Detect which cell encompasses the target text, then output its [x, y] center coordinate. 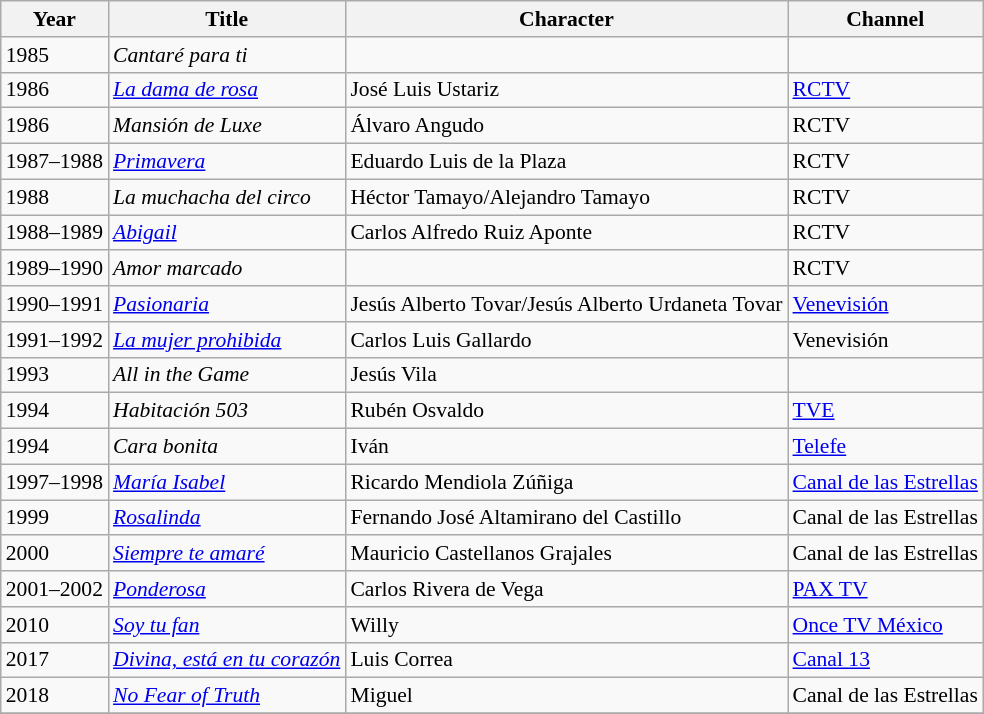
Carlos Rivera de Vega [566, 589]
1988 [54, 197]
Siempre te amaré [226, 554]
2000 [54, 554]
No Fear of Truth [226, 696]
Channel [886, 19]
Pasionaria [226, 304]
José Luis Ustariz [566, 90]
Iván [566, 447]
Miguel [566, 696]
La mujer prohibida [226, 340]
Mauricio Castellanos Grajales [566, 554]
Ricardo Mendiola Zúñiga [566, 482]
Eduardo Luis de la Plaza [566, 162]
Ponderosa [226, 589]
2018 [54, 696]
Amor marcado [226, 269]
2001–2002 [54, 589]
Title [226, 19]
La muchacha del circo [226, 197]
Character [566, 19]
Year [54, 19]
Habitación 503 [226, 411]
2010 [54, 625]
Cantaré para ti [226, 55]
Telefe [886, 447]
Cara bonita [226, 447]
1997–1998 [54, 482]
Rosalinda [226, 518]
1993 [54, 375]
Divina, está en tu corazón [226, 660]
Mansión de Luxe [226, 126]
All in the Game [226, 375]
Soy tu fan [226, 625]
2017 [54, 660]
1987–1988 [54, 162]
1988–1989 [54, 233]
1989–1990 [54, 269]
Primavera [226, 162]
Abigail [226, 233]
María Isabel [226, 482]
1999 [54, 518]
Once TV México [886, 625]
Willy [566, 625]
Canal 13 [886, 660]
Fernando José Altamirano del Castillo [566, 518]
Rubén Osvaldo [566, 411]
PAX TV [886, 589]
Álvaro Angudo [566, 126]
Luis Correa [566, 660]
Carlos Alfredo Ruiz Aponte [566, 233]
La dama de rosa [226, 90]
Jesús Alberto Tovar/Jesús Alberto Urdaneta Tovar [566, 304]
Carlos Luis Gallardo [566, 340]
Jesús Vila [566, 375]
1990–1991 [54, 304]
1991–1992 [54, 340]
1985 [54, 55]
TVE [886, 411]
Héctor Tamayo/Alejandro Tamayo [566, 197]
